Return the (X, Y) coordinate for the center point of the cell that contains the specified text.  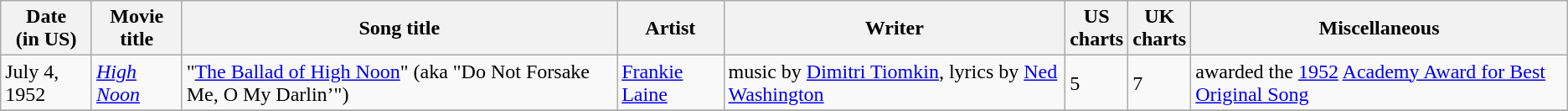
"The Ballad of High Noon" (aka "Do Not Forsake Me, O My Darlin’") (400, 82)
US charts (1097, 29)
July 4, 1952 (47, 82)
Frankie Laine (670, 82)
awarded the 1952 Academy Award for Best Original Song (1380, 82)
Artist (670, 29)
Song title (400, 29)
Miscellaneous (1380, 29)
High Noon (137, 82)
Date(in US) (47, 29)
UKcharts (1159, 29)
Writer (895, 29)
7 (1159, 82)
Movie title (137, 29)
music by Dimitri Tiomkin, lyrics by Ned Washington (895, 82)
5 (1097, 82)
